Return the [X, Y] coordinate for the center point of the cell that contains the specified text.  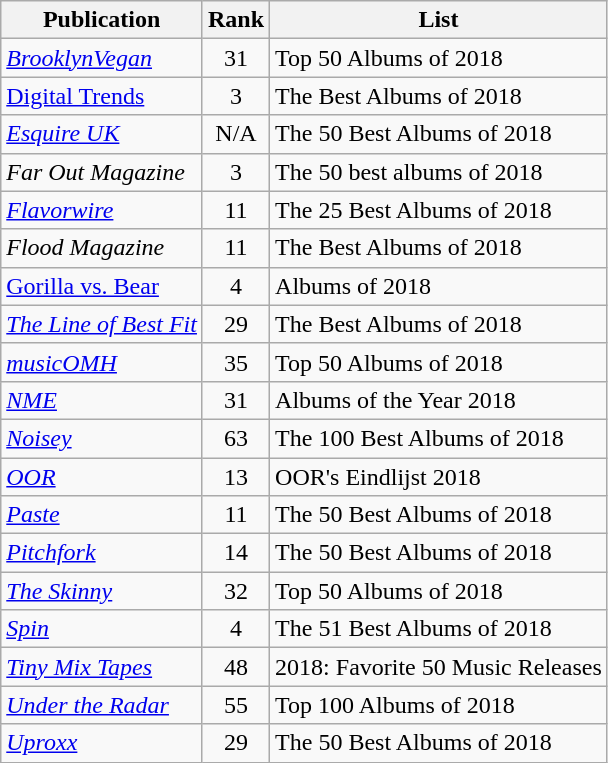
Digital Trends [102, 96]
Flavorwire [102, 210]
Esquire UK [102, 134]
BrooklynVegan [102, 58]
2018: Favorite 50 Music Releases [439, 667]
The Skinny [102, 591]
63 [236, 438]
Rank [236, 20]
Flood Magazine [102, 248]
The Line of Best Fit [102, 324]
musicOMH [102, 362]
NME [102, 400]
Gorilla vs. Bear [102, 286]
Uproxx [102, 743]
48 [236, 667]
Under the Radar [102, 705]
Pitchfork [102, 553]
List [439, 20]
Albums of the Year 2018 [439, 400]
32 [236, 591]
OOR's Eindlijst 2018 [439, 477]
Spin [102, 629]
Paste [102, 515]
Albums of 2018 [439, 286]
Tiny Mix Tapes [102, 667]
The 100 Best Albums of 2018 [439, 438]
Top 100 Albums of 2018 [439, 705]
N/A [236, 134]
13 [236, 477]
OOR [102, 477]
The 25 Best Albums of 2018 [439, 210]
Far Out Magazine [102, 172]
Noisey [102, 438]
The 50 best albums of 2018 [439, 172]
The 51 Best Albums of 2018 [439, 629]
14 [236, 553]
55 [236, 705]
Publication [102, 20]
35 [236, 362]
